Return the (X, Y) coordinate for the center point of the cell that contains the specified text.  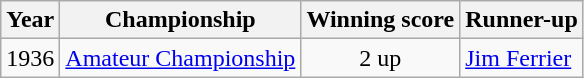
1936 (30, 58)
Year (30, 20)
Amateur Championship (180, 58)
2 up (380, 58)
Jim Ferrier (522, 58)
Winning score (380, 20)
Runner-up (522, 20)
Championship (180, 20)
